Identify which cell holds the provided text, then report its (X, Y) central coordinate. 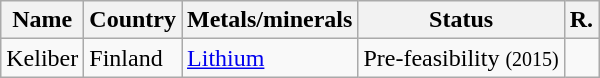
Status (461, 20)
R. (581, 20)
Pre-feasibility (2015) (461, 58)
Country (133, 20)
Metals/minerals (270, 20)
Lithium (270, 58)
Finland (133, 58)
Keliber (42, 58)
Name (42, 20)
